Capture the cell that displays the provided text and extract its (X, Y) central coordinate. 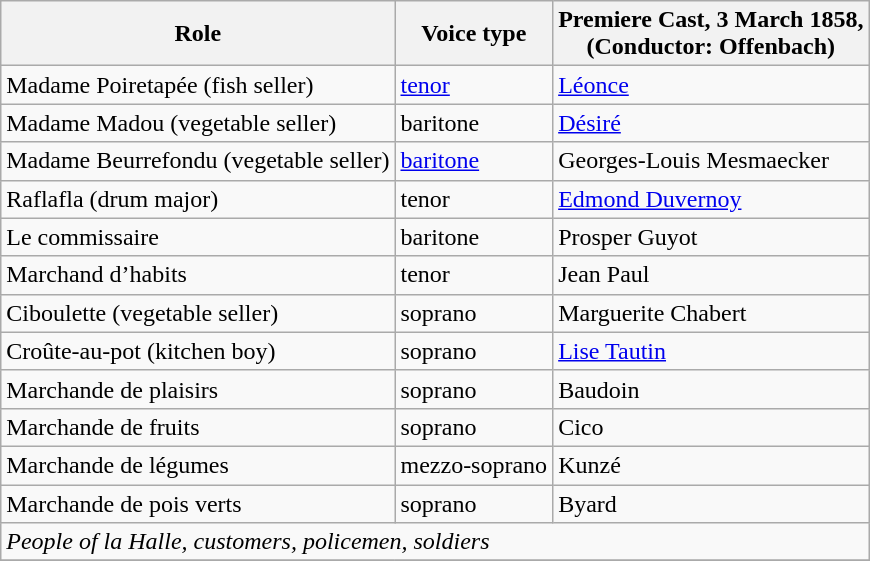
Jean Paul (711, 275)
Croûte-au-pot (kitchen boy) (198, 351)
Le commissaire (198, 237)
Cico (711, 427)
Marchande de fruits (198, 427)
Madame Poiretapée (fish seller) (198, 85)
Marchand d’habits (198, 275)
Madame Beurrefondu (vegetable seller) (198, 161)
Ciboulette (vegetable seller) (198, 313)
mezzo-soprano (474, 465)
Role (198, 34)
Voice type (474, 34)
Prosper Guyot (711, 237)
Kunzé (711, 465)
Madame Madou (vegetable seller) (198, 123)
Marchande de pois verts (198, 503)
Marchande de plaisirs (198, 389)
People of la Halle, customers, policemen, soldiers (435, 542)
Raflafla (drum major) (198, 199)
Désiré (711, 123)
Georges-Louis Mesmaecker (711, 161)
Marguerite Chabert (711, 313)
Premiere Cast, 3 March 1858,(Conductor: Offenbach) (711, 34)
Lise Tautin (711, 351)
Baudoin (711, 389)
Byard (711, 503)
Marchande de légumes (198, 465)
Edmond Duvernoy (711, 199)
Léonce (711, 85)
